Capture the cell that displays the provided text and extract its [X, Y] central coordinate. 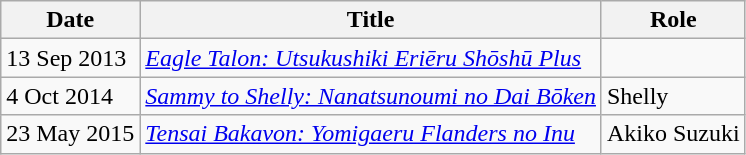
13 Sep 2013 [70, 58]
Tensai Bakavon: Yomigaeru Flanders no Inu [371, 134]
4 Oct 2014 [70, 96]
Title [371, 20]
Date [70, 20]
Sammy to Shelly: Nanatsunoumi no Dai Bōken [371, 96]
Akiko Suzuki [673, 134]
Shelly [673, 96]
23 May 2015 [70, 134]
Eagle Talon: Utsukushiki Eriēru Shōshū Plus [371, 58]
Role [673, 20]
